Detect which cell encompasses the target text, then output its [x, y] center coordinate. 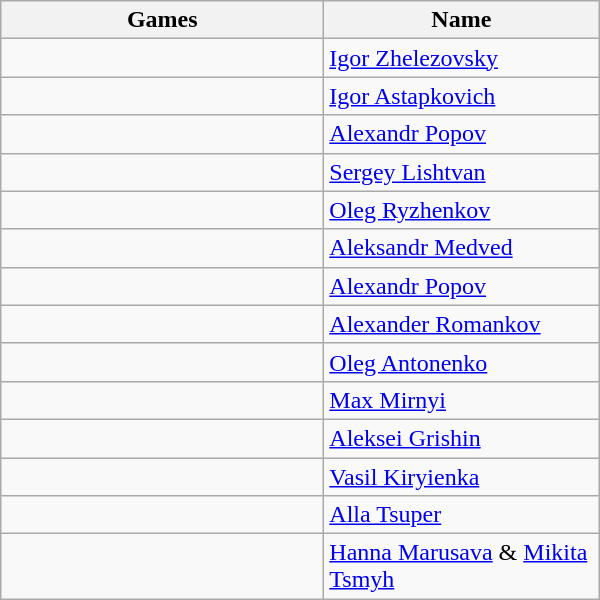
Sergey Lishtvan [462, 172]
Vasil Kiryienka [462, 477]
Hanna Marusava & Mikita Tsmyh [462, 566]
Max Mirnyi [462, 400]
Games [162, 20]
Aleksandr Medved [462, 248]
Alla Tsuper [462, 515]
Name [462, 20]
Oleg Antonenko [462, 362]
Alexander Romankov [462, 324]
Oleg Ryzhenkov [462, 210]
Igor Zhelezovsky [462, 58]
Aleksei Grishin [462, 438]
Igor Astapkovich [462, 96]
